From the cell containing the given text, extract its center point as [X, Y] coordinate. 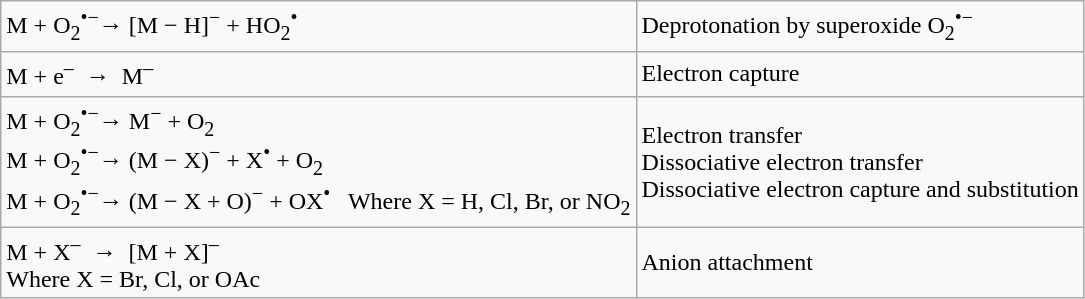
M + e– → M– [318, 74]
Electron capture [860, 74]
Electron transferDissociative electron transferDissociative electron capture and substitution [860, 161]
M + O2•−→ [M − H]− + HO2• [318, 26]
M + O2•−→ M− + O2M + O2•−→ (M − X)− + X• + O2M + O2•−→ (M − X + O)− + OX• Where X = H, Cl, Br, or NO2 [318, 161]
M + X– → [M + X]– Where X = Br, Cl, or OAc [318, 263]
Deprotonation by superoxide O2•− [860, 26]
Anion attachment [860, 263]
